Find where the given text appears and provide that cell's center as [X, Y] coordinate. 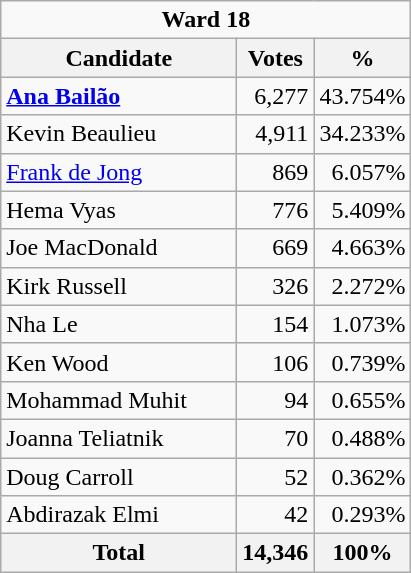
Ken Wood [119, 362]
Doug Carroll [119, 477]
70 [276, 438]
4,911 [276, 134]
106 [276, 362]
100% [362, 553]
4.663% [362, 248]
52 [276, 477]
34.233% [362, 134]
42 [276, 515]
0.293% [362, 515]
Kevin Beaulieu [119, 134]
Nha Le [119, 324]
Joanna Teliatnik [119, 438]
Hema Vyas [119, 210]
Votes [276, 58]
1.073% [362, 324]
154 [276, 324]
869 [276, 172]
Kirk Russell [119, 286]
Candidate [119, 58]
Ana Bailão [119, 96]
14,346 [276, 553]
2.272% [362, 286]
0.362% [362, 477]
Frank de Jong [119, 172]
0.739% [362, 362]
% [362, 58]
Joe MacDonald [119, 248]
326 [276, 286]
Total [119, 553]
6.057% [362, 172]
43.754% [362, 96]
Abdirazak Elmi [119, 515]
94 [276, 400]
0.488% [362, 438]
Mohammad Muhit [119, 400]
776 [276, 210]
5.409% [362, 210]
6,277 [276, 96]
Ward 18 [206, 20]
0.655% [362, 400]
669 [276, 248]
